For the text-containing cell, return its midpoint in (X, Y) coordinate format. 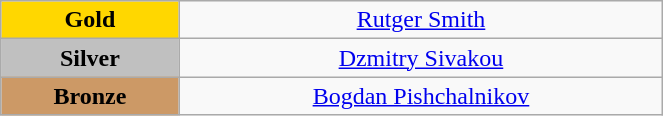
Gold (90, 20)
Bronze (90, 96)
Dzmitry Sivakou (421, 58)
Silver (90, 58)
Rutger Smith (421, 20)
Bogdan Pishchalnikov (421, 96)
